Return [x, y] of the center of cell containing provided text 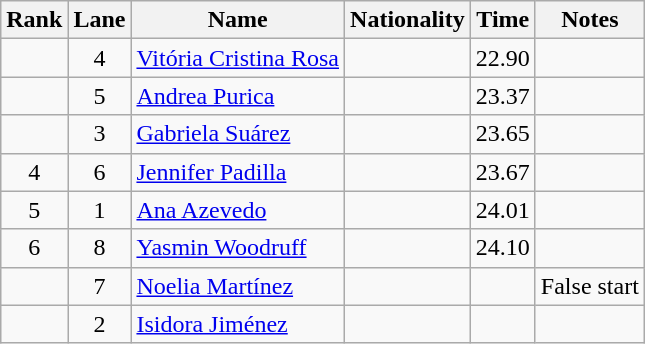
False start [590, 286]
Yasmin Woodruff [238, 248]
23.67 [502, 172]
Notes [590, 20]
22.90 [502, 58]
Jennifer Padilla [238, 172]
Isidora Jiménez [238, 324]
7 [100, 286]
Andrea Purica [238, 96]
Lane [100, 20]
Rank [34, 20]
23.37 [502, 96]
1 [100, 210]
3 [100, 134]
Name [238, 20]
2 [100, 324]
Vitória Cristina Rosa [238, 58]
23.65 [502, 134]
Nationality [408, 20]
Ana Azevedo [238, 210]
8 [100, 248]
Noelia Martínez [238, 286]
24.01 [502, 210]
24.10 [502, 248]
Time [502, 20]
Gabriela Suárez [238, 134]
